From the cell containing the given text, extract its center point as (X, Y) coordinate. 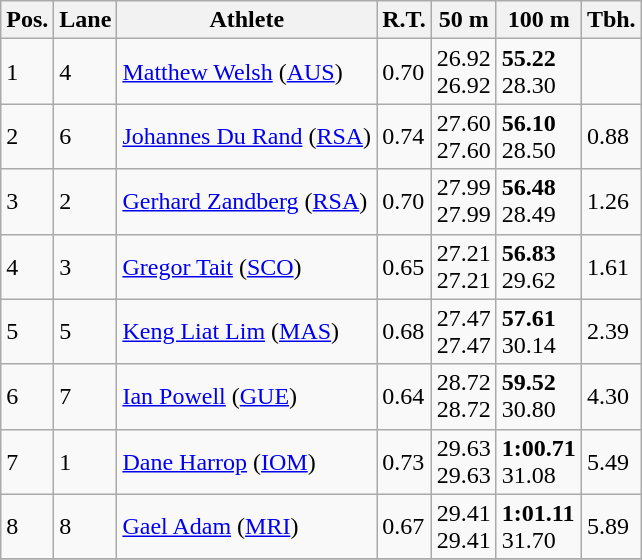
R.T. (404, 20)
Gregor Tait (SCO) (247, 266)
Dane Harrop (IOM) (247, 462)
2.39 (611, 332)
29.6329.63 (464, 462)
50 m (464, 20)
Johannes Du Rand (RSA) (247, 136)
55.2228.30 (538, 72)
27.4727.47 (464, 332)
Athlete (247, 20)
0.64 (404, 396)
0.74 (404, 136)
27.6027.60 (464, 136)
0.67 (404, 526)
100 m (538, 20)
Gerhard Zandberg (RSA) (247, 202)
0.73 (404, 462)
1:01.1131.70 (538, 526)
59.5230.80 (538, 396)
28.7228.72 (464, 396)
57.6130.14 (538, 332)
1.26 (611, 202)
56.1028.50 (538, 136)
Gael Adam (MRI) (247, 526)
26.9226.92 (464, 72)
29.4129.41 (464, 526)
Lane (86, 20)
5.49 (611, 462)
27.2127.21 (464, 266)
0.65 (404, 266)
Ian Powell (GUE) (247, 396)
27.9927.99 (464, 202)
56.8329.62 (538, 266)
56.4828.49 (538, 202)
1.61 (611, 266)
1:00.7131.08 (538, 462)
Matthew Welsh (AUS) (247, 72)
Pos. (28, 20)
Tbh. (611, 20)
5.89 (611, 526)
0.68 (404, 332)
Keng Liat Lim (MAS) (247, 332)
0.88 (611, 136)
4.30 (611, 396)
